Return [x, y] of the center of cell containing provided text 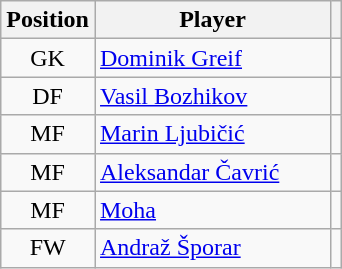
Aleksandar Čavrić [212, 172]
Andraž Šporar [212, 248]
Player [212, 20]
GK [48, 58]
Marin Ljubičić [212, 134]
DF [48, 96]
Dominik Greif [212, 58]
Moha [212, 210]
Position [48, 20]
FW [48, 248]
Vasil Bozhikov [212, 96]
